Determine the (X, Y) coordinate at the center of the cell enclosing the given text.  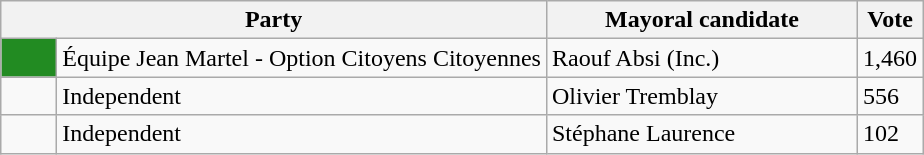
Olivier Tremblay (702, 96)
556 (890, 96)
Stéphane Laurence (702, 134)
Vote (890, 20)
Raouf Absi (Inc.) (702, 58)
Mayoral candidate (702, 20)
Party (274, 20)
102 (890, 134)
1,460 (890, 58)
Équipe Jean Martel - Option Citoyens Citoyennes (302, 58)
